Pinpoint the cell where the given text exists, returning its [X, Y] midpoint coordinate. 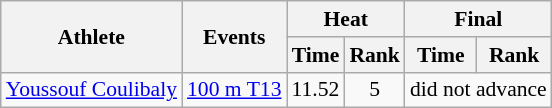
100 m T13 [234, 90]
did not advance [478, 90]
Final [478, 19]
Youssouf Coulibaly [92, 90]
5 [374, 90]
Events [234, 36]
Athlete [92, 36]
11.52 [315, 90]
Heat [345, 19]
